Determine the (X, Y) coordinate at the center of the cell enclosing the given text.  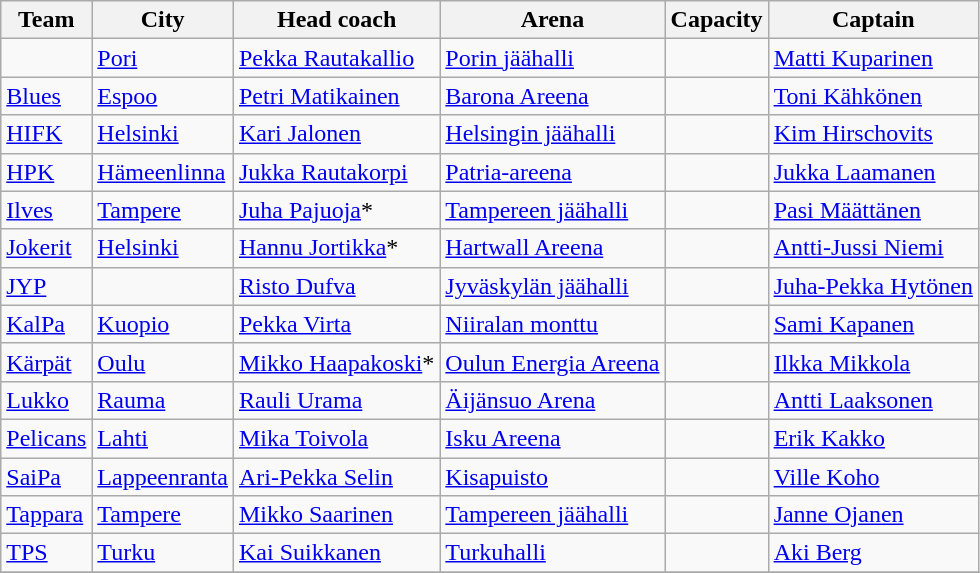
Porin jäähalli (552, 58)
Pekka Rautakallio (336, 58)
SaiPa (46, 477)
HIFK (46, 134)
Ilkka Mikkola (873, 362)
Niiralan monttu (552, 324)
Mikko Haapakoski* (336, 362)
KalPa (46, 324)
Kari Jalonen (336, 134)
Kisapuisto (552, 477)
Kim Hirschovits (873, 134)
Oulun Energia Areena (552, 362)
Ilves (46, 210)
Hartwall Areena (552, 248)
HPK (46, 172)
TPS (46, 553)
Risto Dufva (336, 286)
Erik Kakko (873, 438)
Pasi Määttänen (873, 210)
Ari-Pekka Selin (336, 477)
Isku Areena (552, 438)
Rauma (163, 400)
Hannu Jortikka* (336, 248)
Ville Koho (873, 477)
Tappara (46, 515)
Capacity (716, 20)
Captain (873, 20)
Helsingin jäähalli (552, 134)
Pelicans (46, 438)
Antti Laaksonen (873, 400)
Arena (552, 20)
Turkuhalli (552, 553)
Espoo (163, 96)
Aki Berg (873, 553)
Janne Ojanen (873, 515)
Oulu (163, 362)
Matti Kuparinen (873, 58)
Äijänsuo Arena (552, 400)
Pekka Virta (336, 324)
Head coach (336, 20)
Barona Areena (552, 96)
JYP (46, 286)
Sami Kapanen (873, 324)
Jukka Laamanen (873, 172)
Team (46, 20)
Jokerit (46, 248)
Rauli Urama (336, 400)
Blues (46, 96)
Lukko (46, 400)
Kuopio (163, 324)
Kai Suikkanen (336, 553)
Pori (163, 58)
Toni Kähkönen (873, 96)
Jukka Rautakorpi (336, 172)
Juha Pajuoja* (336, 210)
Jyväskylän jäähalli (552, 286)
Antti-Jussi Niemi (873, 248)
Hämeenlinna (163, 172)
Juha-Pekka Hytönen (873, 286)
Patria-areena (552, 172)
Lahti (163, 438)
Mikko Saarinen (336, 515)
Lappeenranta (163, 477)
Petri Matikainen (336, 96)
Turku (163, 553)
Kärpät (46, 362)
Mika Toivola (336, 438)
City (163, 20)
